Provide the (X, Y) coordinate of the cell's center where the given text is located.  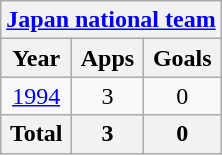
Total (36, 134)
Goals (182, 58)
Japan national team (111, 20)
Apps (108, 58)
1994 (36, 96)
Year (36, 58)
